Identify which cell holds the provided text, then report its (x, y) central coordinate. 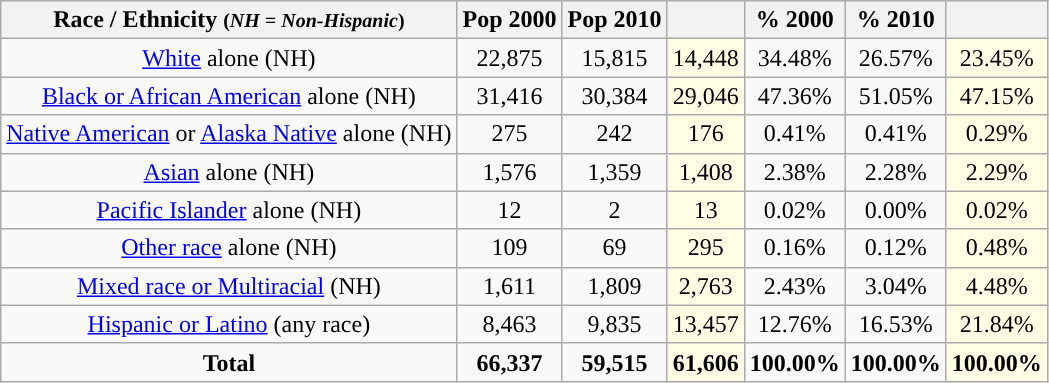
59,515 (614, 362)
1,809 (614, 286)
2.29% (996, 172)
47.36% (794, 96)
8,463 (510, 324)
26.57% (896, 58)
69 (614, 248)
Pacific Islander alone (NH) (229, 210)
2 (614, 210)
13 (706, 210)
23.45% (996, 58)
3.04% (896, 286)
0.16% (794, 248)
295 (706, 248)
Pop 2010 (614, 20)
Mixed race or Multiracial (NH) (229, 286)
21.84% (996, 324)
Asian alone (NH) (229, 172)
15,815 (614, 58)
1,611 (510, 286)
66,337 (510, 362)
51.05% (896, 96)
Pop 2000 (510, 20)
29,046 (706, 96)
2,763 (706, 286)
22,875 (510, 58)
61,606 (706, 362)
109 (510, 248)
1,576 (510, 172)
2.43% (794, 286)
14,448 (706, 58)
2.28% (896, 172)
% 2010 (896, 20)
16.53% (896, 324)
White alone (NH) (229, 58)
2.38% (794, 172)
Native American or Alaska Native alone (NH) (229, 134)
Black or African American alone (NH) (229, 96)
9,835 (614, 324)
31,416 (510, 96)
% 2000 (794, 20)
275 (510, 134)
Race / Ethnicity (NH = Non-Hispanic) (229, 20)
176 (706, 134)
Other race alone (NH) (229, 248)
30,384 (614, 96)
13,457 (706, 324)
Hispanic or Latino (any race) (229, 324)
0.12% (896, 248)
0.48% (996, 248)
242 (614, 134)
1,408 (706, 172)
34.48% (794, 58)
12 (510, 210)
12.76% (794, 324)
47.15% (996, 96)
1,359 (614, 172)
Total (229, 362)
0.00% (896, 210)
4.48% (996, 286)
0.29% (996, 134)
